Search for the cell housing the specified text and yield its [X, Y] center coordinate. 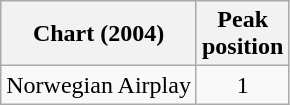
Norwegian Airplay [99, 85]
1 [242, 85]
Chart (2004) [99, 34]
Peakposition [242, 34]
